Detect which cell encompasses the target text, then output its (x, y) center coordinate. 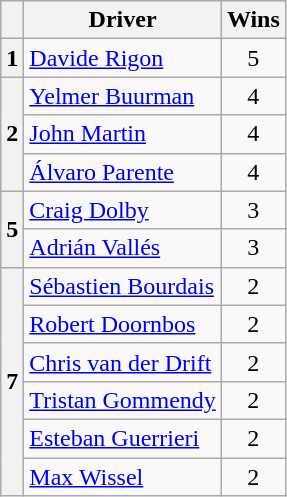
Max Wissel (123, 477)
Driver (123, 20)
Adrián Vallés (123, 248)
Chris van der Drift (123, 362)
Sébastien Bourdais (123, 286)
7 (12, 381)
Esteban Guerrieri (123, 438)
Davide Rigon (123, 58)
Craig Dolby (123, 210)
Wins (253, 20)
Tristan Gommendy (123, 400)
1 (12, 58)
Yelmer Buurman (123, 96)
Robert Doornbos (123, 324)
John Martin (123, 134)
Álvaro Parente (123, 172)
